Extract the [x, y] coordinate from the center of the cell holding the provided text.  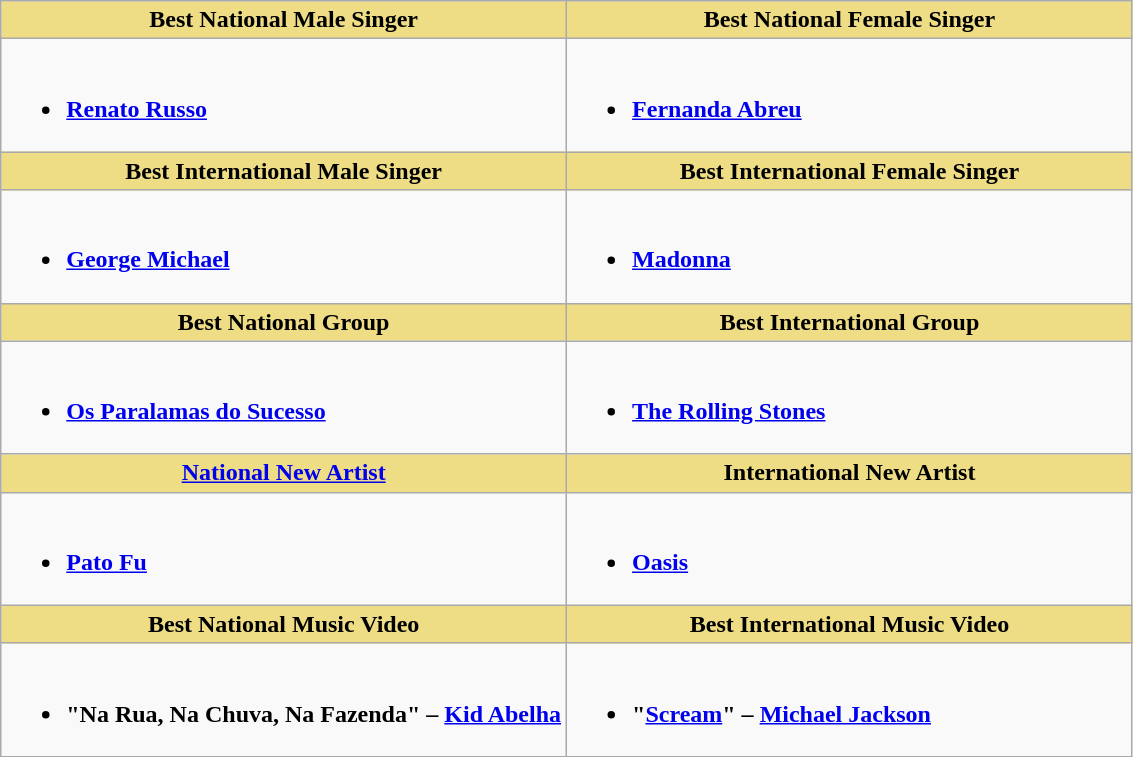
Renato Russo [284, 96]
Madonna [850, 246]
International New Artist [850, 473]
Best International Music Video [850, 624]
Best International Group [850, 322]
The Rolling Stones [850, 398]
Best International Male Singer [284, 171]
Oasis [850, 548]
Os Paralamas do Sucesso [284, 398]
Best National Male Singer [284, 20]
"Scream" – Michael Jackson [850, 700]
George Michael [284, 246]
Pato Fu [284, 548]
Best National Group [284, 322]
Best International Female Singer [850, 171]
"Na Rua, Na Chuva, Na Fazenda" – Kid Abelha [284, 700]
Best National Female Singer [850, 20]
National New Artist [284, 473]
Best National Music Video [284, 624]
Fernanda Abreu [850, 96]
